Search for the cell housing the specified text and yield its [x, y] center coordinate. 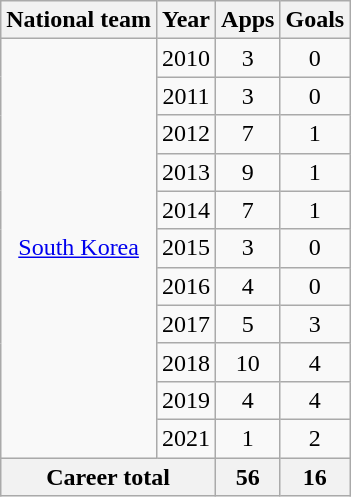
2016 [186, 286]
2012 [186, 134]
9 [248, 172]
2015 [186, 248]
2021 [186, 438]
South Korea [79, 248]
2014 [186, 210]
Goals [315, 20]
10 [248, 362]
2 [315, 438]
16 [315, 477]
2013 [186, 172]
National team [79, 20]
5 [248, 324]
2010 [186, 58]
Year [186, 20]
2019 [186, 400]
2011 [186, 96]
Career total [108, 477]
Apps [248, 20]
56 [248, 477]
2017 [186, 324]
2018 [186, 362]
